Scan for the cell matching the given text and deliver its (X, Y) coordinate at center. 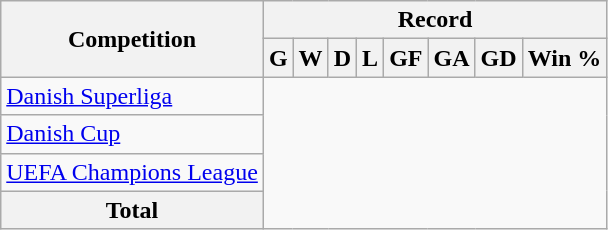
Danish Superliga (132, 96)
GA (452, 58)
Record (434, 20)
Win % (564, 58)
GD (498, 58)
G (278, 58)
Competition (132, 39)
Total (132, 210)
W (310, 58)
Danish Cup (132, 134)
D (342, 58)
GF (406, 58)
L (370, 58)
UEFA Champions League (132, 172)
